Find where the given text appears and provide that cell's center as [x, y] coordinate. 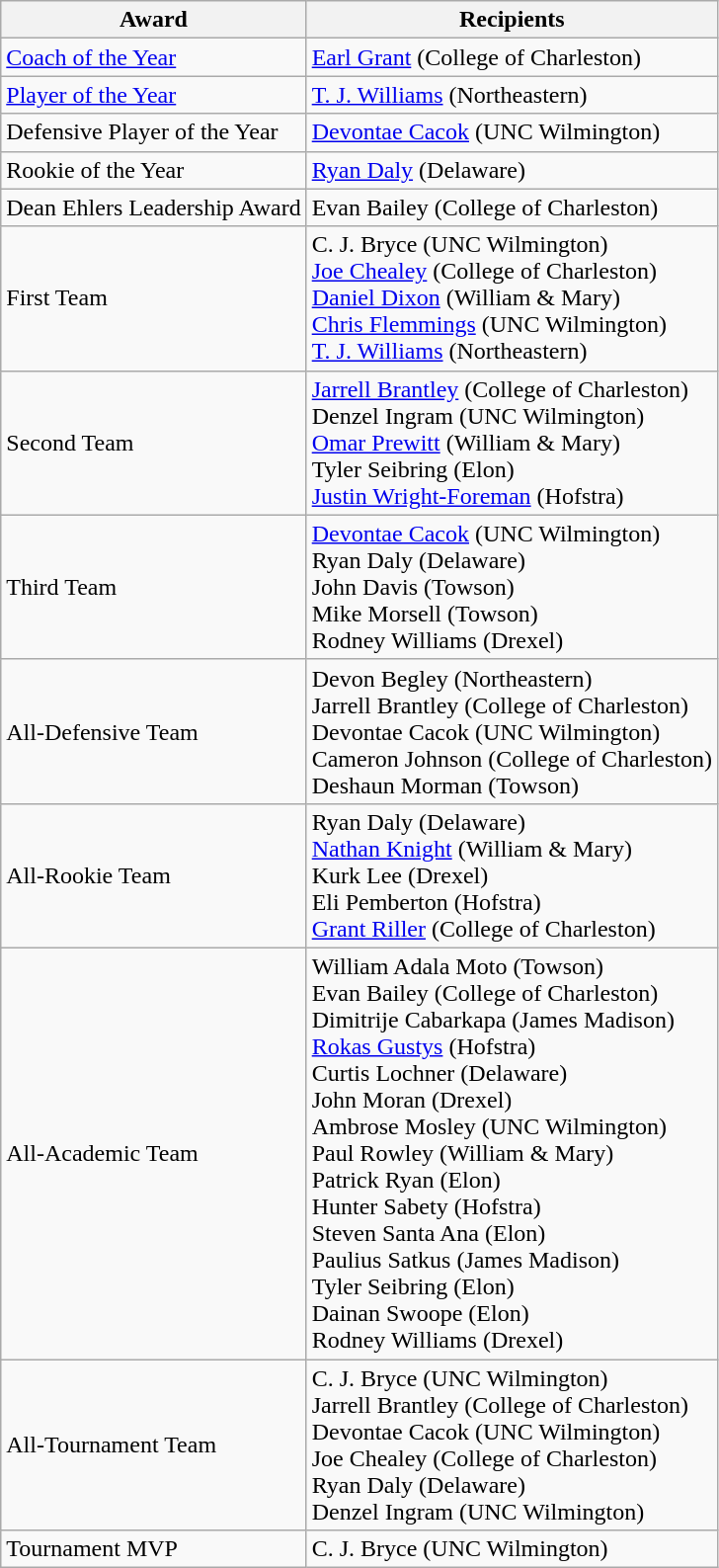
Recipients [512, 20]
All-Tournament Team [154, 1444]
All-Rookie Team [154, 875]
Player of the Year [154, 95]
Rookie of the Year [154, 170]
C. J. Bryce (UNC Wilmington) [512, 1549]
Earl Grant (College of Charleston) [512, 57]
T. J. Williams (Northeastern) [512, 95]
Devontae Cacok (UNC Wilmington) Ryan Daly (Delaware) John Davis (Towson) Mike Morsell (Towson) Rodney Williams (Drexel) [512, 587]
Third Team [154, 587]
First Team [154, 298]
Dean Ehlers Leadership Award [154, 207]
Award [154, 20]
Coach of the Year [154, 57]
Defensive Player of the Year [154, 132]
Ryan Daly (Delaware) Nathan Knight (William & Mary) Kurk Lee (Drexel) Eli Pemberton (Hofstra) Grant Riller (College of Charleston) [512, 875]
Second Team [154, 443]
Ryan Daly (Delaware) [512, 170]
Evan Bailey (College of Charleston) [512, 207]
All-Defensive Team [154, 731]
Tournament MVP [154, 1549]
All-Academic Team [154, 1153]
Devontae Cacok (UNC Wilmington) [512, 132]
